Output the (X, Y) coordinate of the center of the cell containing the given text.  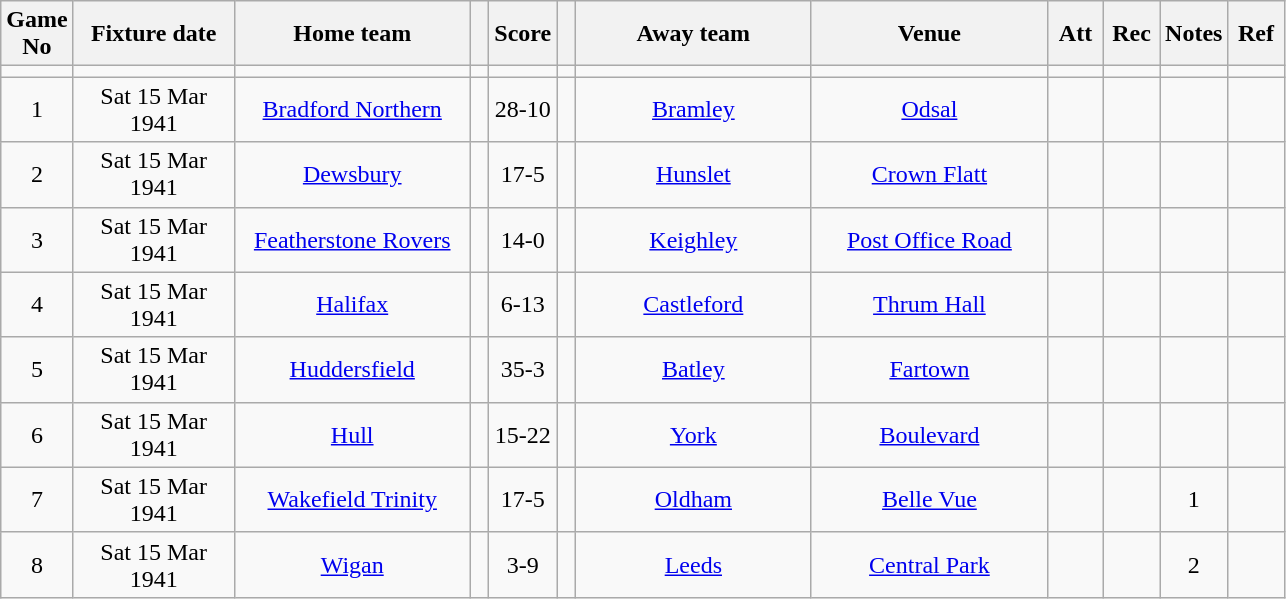
Fixture date (154, 34)
35-3 (523, 370)
Wigan (352, 564)
Batley (693, 370)
Game No (37, 34)
4 (37, 304)
Hull (352, 434)
Ref (1256, 34)
5 (37, 370)
Notes (1194, 34)
Featherstone Rovers (352, 240)
Odsal (929, 110)
15-22 (523, 434)
Fartown (929, 370)
6-13 (523, 304)
Bradford Northern (352, 110)
7 (37, 500)
3-9 (523, 564)
Away team (693, 34)
Belle Vue (929, 500)
6 (37, 434)
Keighley (693, 240)
Thrum Hall (929, 304)
8 (37, 564)
Central Park (929, 564)
Leeds (693, 564)
Bramley (693, 110)
28-10 (523, 110)
Rec (1132, 34)
3 (37, 240)
Home team (352, 34)
Wakefield Trinity (352, 500)
Dewsbury (352, 174)
Boulevard (929, 434)
York (693, 434)
Castleford (693, 304)
Huddersfield (352, 370)
Venue (929, 34)
Post Office Road (929, 240)
Score (523, 34)
Hunslet (693, 174)
Halifax (352, 304)
Crown Flatt (929, 174)
Att (1075, 34)
Oldham (693, 500)
14-0 (523, 240)
